Find where the given text appears and provide that cell's center as [x, y] coordinate. 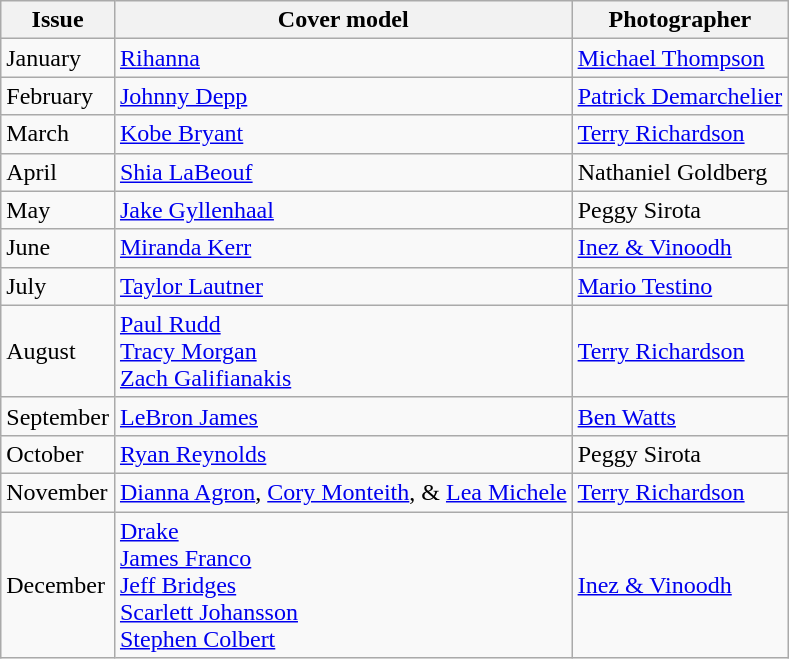
May [58, 210]
Rihanna [343, 58]
Cover model [343, 20]
June [58, 248]
Photographer [680, 20]
Taylor Lautner [343, 286]
Ben Watts [680, 416]
Issue [58, 20]
December [58, 585]
DrakeJames FrancoJeff BridgesScarlett JohanssonStephen Colbert [343, 585]
September [58, 416]
July [58, 286]
October [58, 454]
Nathaniel Goldberg [680, 172]
LeBron James [343, 416]
January [58, 58]
Jake Gyllenhaal [343, 210]
Paul RuddTracy MorganZach Galifianakis [343, 351]
August [58, 351]
Kobe Bryant [343, 134]
November [58, 492]
Patrick Demarchelier [680, 96]
February [58, 96]
Johnny Depp [343, 96]
Dianna Agron, Cory Monteith, & Lea Michele [343, 492]
Michael Thompson [680, 58]
April [58, 172]
Ryan Reynolds [343, 454]
Shia LaBeouf [343, 172]
Mario Testino [680, 286]
Miranda Kerr [343, 248]
March [58, 134]
